Extract the [x, y] coordinate from the center of the cell holding the provided text.  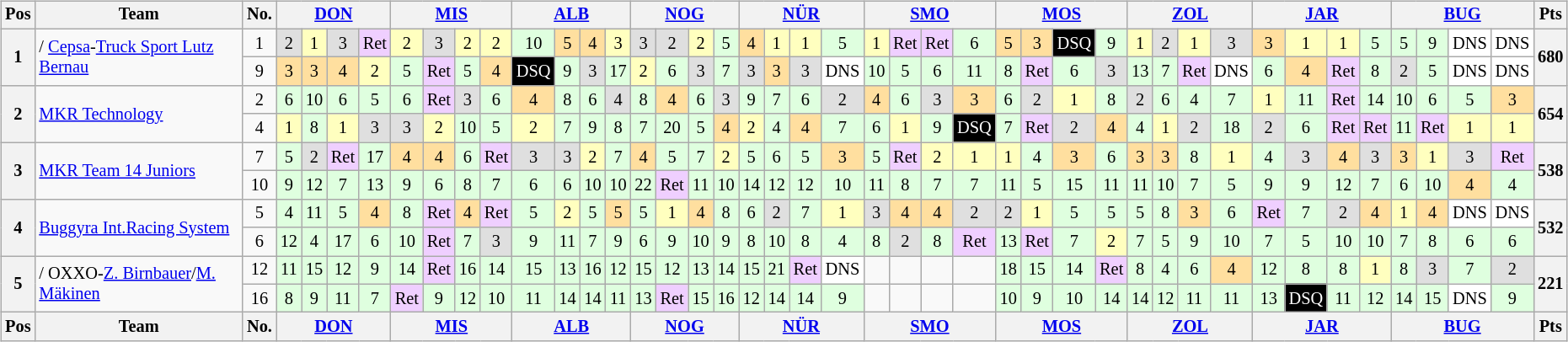
654 [1550, 115]
22 [644, 185]
538 [1550, 170]
21 [777, 270]
532 [1550, 227]
/ OXXO-Z. Birnbauer/M. Mäkinen [138, 285]
221 [1550, 285]
MKR Technology [138, 115]
20 [672, 128]
Buggyra Int.Racing System [138, 227]
680 [1550, 57]
MKR Team 14 Juniors [138, 170]
/ Cepsa-Truck Sport Lutz Bernau [138, 57]
